Pinpoint the cell where the given text exists, returning its (X, Y) midpoint coordinate. 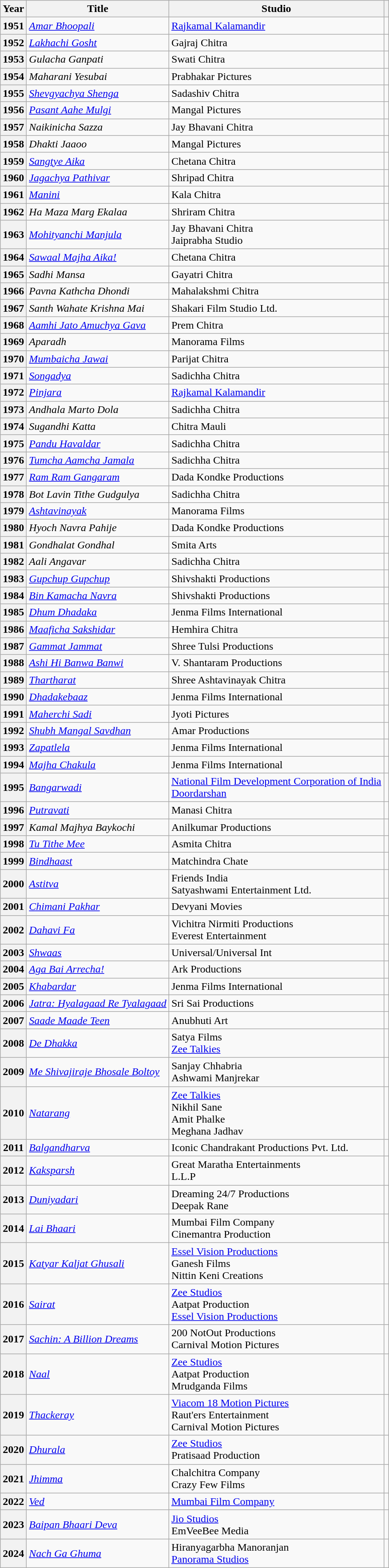
Aga Bai Arrecha! (98, 969)
Aali Angavar (98, 562)
Chalchitra CompanyCrazy Few Films (276, 1479)
Pavna Kathcha Dhondi (98, 291)
Vichitra Nirmiti ProductionsEverest Entertainment (276, 930)
2004 (13, 969)
Astitva (98, 884)
1972 (13, 393)
Bangarwadi (98, 788)
2022 (13, 1501)
1991 (13, 714)
1987 (13, 646)
2009 (13, 1072)
2006 (13, 1003)
1979 (13, 511)
Maherchi Sadi (98, 714)
1983 (13, 579)
Saade Maade Teen (98, 1020)
Majha Chakula (98, 764)
Dhurala (98, 1449)
Balgandharva (98, 1148)
1957 (13, 127)
Sachin: A Billion Dreams (98, 1339)
1956 (13, 110)
Lai Bhaari (98, 1228)
Dahavi Fa (98, 930)
2007 (13, 1020)
1964 (13, 258)
1984 (13, 595)
Universal/Universal Int (276, 953)
Zee StudiosAatpat ProductionEssel Vision Productions (276, 1304)
Thartharat (98, 680)
Friends IndiaSatyashwami Entertainment Ltd. (276, 884)
Putravati (98, 810)
Jatra: Hyalagaad Re Tyalagaad (98, 1003)
Songadya (98, 376)
Gupchup Gupchup (98, 579)
Dhadakebaaz (98, 697)
Duniyadari (98, 1200)
Sanjay ChhabriaAshwami Manjrekar (276, 1072)
1978 (13, 494)
1999 (13, 861)
Naal (98, 1374)
1971 (13, 376)
Jio StudiosEmVeeBee Media (276, 1524)
1959 (13, 161)
Shakari Film Studio Ltd. (276, 308)
1955 (13, 93)
Smita Arts (276, 545)
Baipan Bhaari Deva (98, 1524)
Sawaal Majha Aika! (98, 258)
2002 (13, 930)
1966 (13, 291)
Mahalakshmi Chitra (276, 291)
2013 (13, 1200)
Gayatri Chitra (276, 274)
Aamhi Jato Amuchya Gava (98, 325)
Shubh Mangal Savdhan (98, 730)
Jhimma (98, 1479)
Jay Bhavani ChitraJaiprabha Studio (276, 234)
1960 (13, 178)
1962 (13, 212)
Jay Bhavani Chitra (276, 127)
Hiranyagarbha Manoranjan Panorama Studios (276, 1553)
2015 (13, 1263)
Hemhira Chitra (276, 629)
Amar Bhoopali (98, 26)
Gajraj Chitra (276, 43)
2016 (13, 1304)
Bot Lavin Tithe Gudgulya (98, 494)
1988 (13, 663)
1986 (13, 629)
Ved (98, 1501)
1998 (13, 844)
2018 (13, 1374)
Swati Chitra (276, 60)
1970 (13, 359)
1981 (13, 545)
Sri Sai Productions (276, 1003)
Gondhalat Gondhal (98, 545)
2005 (13, 986)
Ark Productions (276, 969)
Santh Wahate Krishna Mai (98, 308)
Me Shivajiraje Bhosale Boltoy (98, 1072)
Title (98, 9)
Zee TalkiesNikhil SaneAmit PhalkeMeghana Jadhav (276, 1113)
Ram Ram Gangaram (98, 477)
1973 (13, 409)
Ashtavinayak (98, 511)
1990 (13, 697)
1967 (13, 308)
1985 (13, 612)
1961 (13, 195)
1954 (13, 76)
1993 (13, 747)
Gammat Jammat (98, 646)
Amar Productions (276, 730)
Manini (98, 195)
Great Maratha EntertainmentsL.L.P (276, 1171)
2024 (13, 1553)
Lakhachi Gosht (98, 43)
2021 (13, 1479)
1965 (13, 274)
1951 (13, 26)
Gulacha Ganpati (98, 60)
Mumbai Film CompanyCinemantra Production (276, 1228)
2001 (13, 907)
Pasant Aahe Mulgi (98, 110)
Chitra Mauli (276, 426)
2011 (13, 1148)
Sadhi Mansa (98, 274)
Sairat (98, 1304)
Satya FilmsZee Talkies (276, 1043)
Thackeray (98, 1415)
Sugandhi Katta (98, 426)
Hyoch Navra Pahije (98, 528)
Zee StudiosPratisaad Production (276, 1449)
1953 (13, 60)
National Film Development Corporation of IndiaDoordarshan (276, 788)
Katyar Kaljat Ghusali (98, 1263)
Nach Ga Ghuma (98, 1553)
Dhum Dhadaka (98, 612)
Year (13, 9)
1952 (13, 43)
Andhala Marto Dola (98, 409)
Mumbaicha Jawai (98, 359)
Matchindra Chate (276, 861)
Mumbai Film Company (276, 1501)
Prabhakar Pictures (276, 76)
1982 (13, 562)
Shripad Chitra (276, 178)
Dhakti Jaaoo (98, 144)
Devyani Movies (276, 907)
Ha Maza Marg Ekalaa (98, 212)
2008 (13, 1043)
Jagachya Pathivar (98, 178)
Asmita Chitra (276, 844)
Prem Chitra (276, 325)
Essel Vision ProductionsGanesh FilmsNittin Keni Creations (276, 1263)
Shwaas (98, 953)
Shree Tulsi Productions (276, 646)
Khabardar (98, 986)
1996 (13, 810)
2012 (13, 1171)
Pinjara (98, 393)
1989 (13, 680)
Parijat Chitra (276, 359)
Jyoti Pictures (276, 714)
200 NotOut ProductionsCarnival Motion Pictures (276, 1339)
2023 (13, 1524)
1969 (13, 342)
Shree Ashtavinayak Chitra (276, 680)
2019 (13, 1415)
Sadashiv Chitra (276, 93)
2020 (13, 1449)
Dreaming 24/7 ProductionsDeepak Rane (276, 1200)
Shevgyachya Shenga (98, 93)
1976 (13, 460)
1958 (13, 144)
1974 (13, 426)
1994 (13, 764)
1968 (13, 325)
Mohityanchi Manjula (98, 234)
Maaficha Sakshidar (98, 629)
2003 (13, 953)
2010 (13, 1113)
Zapatlela (98, 747)
1977 (13, 477)
2017 (13, 1339)
Maharani Yesubai (98, 76)
Studio (276, 9)
Bin Kamacha Navra (98, 595)
1963 (13, 234)
Anilkumar Productions (276, 827)
Anubhuti Art (276, 1020)
2014 (13, 1228)
1995 (13, 788)
1980 (13, 528)
Zee StudiosAatpat ProductionMrudganda Films (276, 1374)
Kala Chitra (276, 195)
Pandu Havaldar (98, 443)
Kamal Majhya Baykochi (98, 827)
Sangtye Aika (98, 161)
Tumcha Aamcha Jamala (98, 460)
Chimani Pakhar (98, 907)
Bindhaast (98, 861)
V. Shantaram Productions (276, 663)
De Dhakka (98, 1043)
1992 (13, 730)
Iconic Chandrakant Productions Pvt. Ltd. (276, 1148)
Kaksparsh (98, 1171)
Naikinicha Sazza (98, 127)
Tu Tithe Mee (98, 844)
2000 (13, 884)
Shriram Chitra (276, 212)
Ashi Hi Banwa Banwi (98, 663)
Natarang (98, 1113)
Manasi Chitra (276, 810)
Aparadh (98, 342)
1975 (13, 443)
1997 (13, 827)
Viacom 18 Motion PicturesRaut'ers EntertainmentCarnival Motion Pictures (276, 1415)
